Determine the (x, y) coordinate at the center of the cell enclosing the given text.  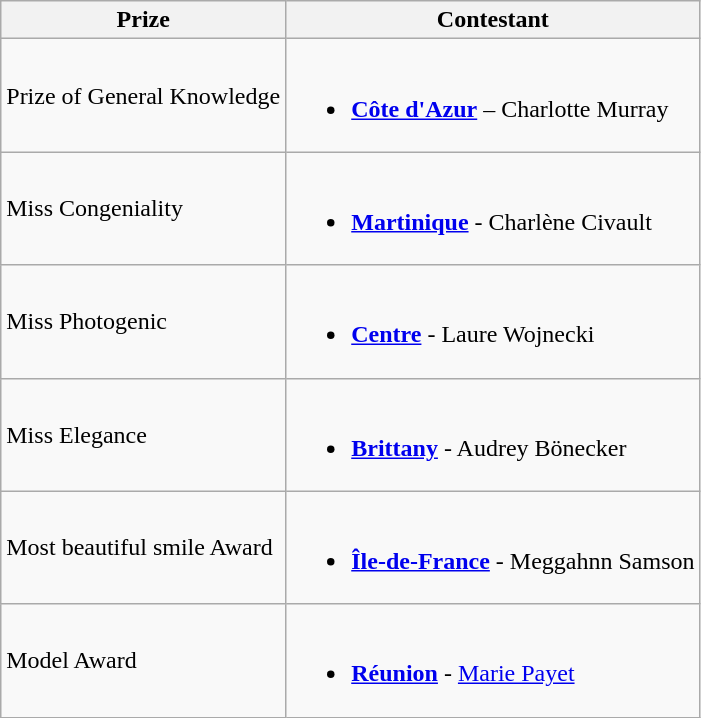
Miss Congeniality (144, 208)
Miss Photogenic (144, 322)
Contestant (493, 20)
Most beautiful smile Award (144, 548)
Côte d'Azur – Charlotte Murray (493, 96)
Miss Elegance (144, 434)
Brittany - Audrey Bönecker (493, 434)
Réunion - Marie Payet (493, 660)
Martinique - Charlène Civault (493, 208)
Model Award (144, 660)
Île-de-France - Meggahnn Samson (493, 548)
Centre - Laure Wojnecki (493, 322)
Prize (144, 20)
Prize of General Knowledge (144, 96)
